Return the (x, y) coordinate for the center point of the cell that contains the specified text.  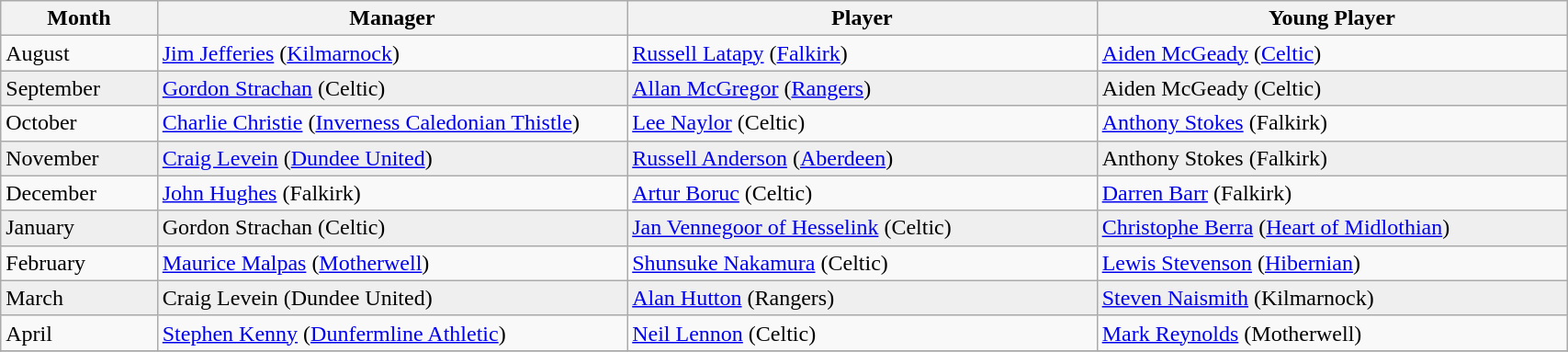
Lewis Stevenson (Hibernian) (1332, 263)
Russell Anderson (Aberdeen) (862, 158)
Alan Hutton (Rangers) (862, 298)
Charlie Christie (Inverness Caledonian Thistle) (391, 123)
John Hughes (Falkirk) (391, 193)
April (79, 333)
Christophe Berra (Heart of Midlothian) (1332, 228)
Lee Naylor (Celtic) (862, 123)
Player (862, 18)
Mark Reynolds (Motherwell) (1332, 333)
Artur Boruc (Celtic) (862, 193)
Allan McGregor (Rangers) (862, 88)
Darren Barr (Falkirk) (1332, 193)
February (79, 263)
Neil Lennon (Celtic) (862, 333)
September (79, 88)
Manager (391, 18)
August (79, 53)
Russell Latapy (Falkirk) (862, 53)
January (79, 228)
Jim Jefferies (Kilmarnock) (391, 53)
Stephen Kenny (Dunfermline Athletic) (391, 333)
December (79, 193)
October (79, 123)
March (79, 298)
November (79, 158)
Month (79, 18)
Maurice Malpas (Motherwell) (391, 263)
Steven Naismith (Kilmarnock) (1332, 298)
Jan Vennegoor of Hesselink (Celtic) (862, 228)
Shunsuke Nakamura (Celtic) (862, 263)
Young Player (1332, 18)
